Determine the [X, Y] coordinate at the center of the cell enclosing the given text.  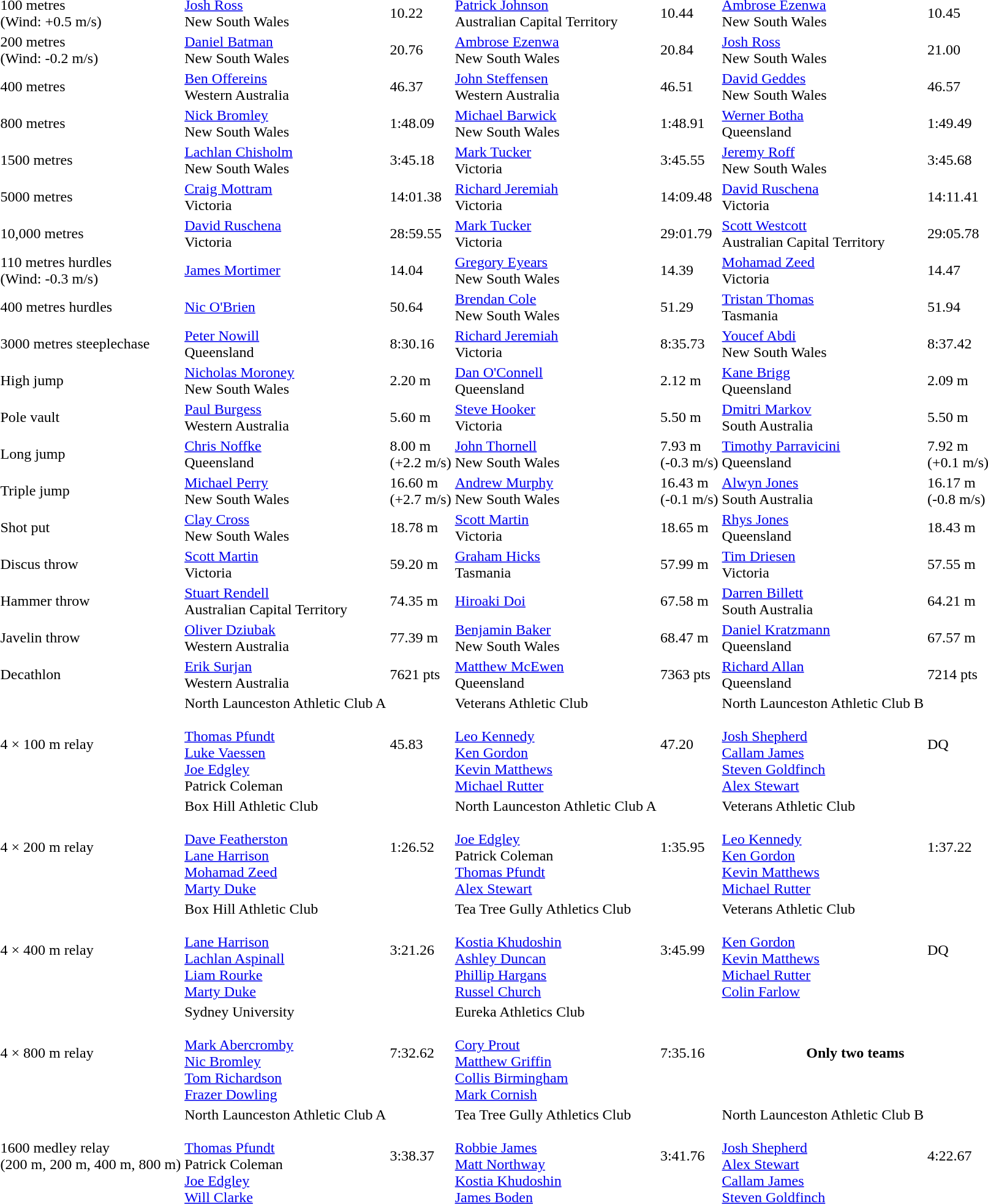
Hiroaki Doi [556, 601]
Youcef AbdiNew South Wales [823, 344]
18.78 m [420, 528]
14.04 [420, 271]
29:01.79 [689, 234]
7621 pts [420, 675]
3:45.55 [689, 160]
Scott WestcottAustralian Capital Territory [823, 234]
Steve HookerVictoria [556, 418]
Sydney UniversityMark AbercrombyNic BromleyTom RichardsonFrazer Dowling [285, 1053]
Tim DriesenVictoria [823, 565]
3:21.26 [420, 950]
Mohamad ZeedVictoria [823, 271]
Clay CrossNew South Wales [285, 528]
8:35.73 [689, 344]
3:45.99 [689, 950]
Richard AllanQueensland [823, 675]
8.00 m (+2.2 m/s) [420, 454]
45.83 [420, 745]
Erik SurjanWestern Australia [285, 675]
16.43 m (-0.1 m/s) [689, 491]
1:35.95 [689, 848]
North Launceston Athletic Club BJosh ShepherdCallam JamesSteven GoldfinchAlex Stewart [823, 745]
Matthew McEwenQueensland [556, 675]
Nic O'Brien [285, 307]
James Mortimer [285, 271]
2.12 m [689, 381]
47.20 [689, 745]
Werner BothaQueensland [823, 124]
5.60 m [420, 418]
14.39 [689, 271]
1:48.09 [420, 124]
North Launceston Athletic Club AThomas PfundtLuke VaessenJoe EdgleyPatrick Coleman [285, 745]
North Launceston Athletic Club AJoe EdgleyPatrick ColemanThomas PfundtAlex Stewart [556, 848]
Michael PerryNew South Wales [285, 491]
John SteffensenWestern Australia [556, 87]
Kane BriggQueensland [823, 381]
Chris NoffkeQueensland [285, 454]
Nick BromleyNew South Wales [285, 124]
Dmitri MarkovSouth Australia [823, 418]
5.50 m [689, 418]
Nicholas MoroneyNew South Wales [285, 381]
14:01.38 [420, 197]
Alwyn JonesSouth Australia [823, 491]
Andrew MurphyNew South Wales [556, 491]
20.84 [689, 50]
Daniel KratzmannQueensland [823, 638]
3:45.18 [420, 160]
51.29 [689, 307]
Box Hill Athletic ClubDave FeatherstonLane HarrisonMohamad ZeedMarty Duke [285, 848]
Benjamin BakerNew South Wales [556, 638]
28:59.55 [420, 234]
Stuart RendellAustralian Capital Territory [285, 601]
7363 pts [689, 675]
Brendan ColeNew South Wales [556, 307]
7:35.16 [689, 1053]
Ben OffereinsWestern Australia [285, 87]
7.93 m (-0.3 m/s) [689, 454]
14:09.48 [689, 197]
Tea Tree Gully Athletics ClubKostia KhudoshinAshley DuncanPhillip HargansRussel Church [556, 950]
Timothy ParraviciniQueensland [823, 454]
Veterans Athletic ClubKen GordonKevin MatthewsMichael RutterColin Farlow [823, 950]
Tristan ThomasTasmania [823, 307]
50.64 [420, 307]
Oliver DziubakWestern Australia [285, 638]
20.76 [420, 50]
Rhys JonesQueensland [823, 528]
Ambrose EzenwaNew South Wales [556, 50]
Craig MottramVictoria [285, 197]
59.20 m [420, 565]
7:32.62 [420, 1053]
Peter NowillQueensland [285, 344]
Eureka Athletics ClubCory ProutMatthew GriffinCollis BirminghamMark Cornish [556, 1053]
46.51 [689, 87]
74.35 m [420, 601]
Gregory EyearsNew South Wales [556, 271]
John ThornellNew South Wales [556, 454]
2.20 m [420, 381]
57.99 m [689, 565]
Jeremy RoffNew South Wales [823, 160]
46.37 [420, 87]
David GeddesNew South Wales [823, 87]
1:26.52 [420, 848]
16.60 m (+2.7 m/s) [420, 491]
Josh RossNew South Wales [823, 50]
Graham HicksTasmania [556, 565]
Lachlan ChisholmNew South Wales [285, 160]
8:30.16 [420, 344]
Box Hill Athletic ClubLane HarrisonLachlan AspinallLiam RourkeMarty Duke [285, 950]
Darren BillettSouth Australia [823, 601]
Michael BarwickNew South Wales [556, 124]
68.47 m [689, 638]
1:48.91 [689, 124]
Daniel BatmanNew South Wales [285, 50]
Dan O'ConnellQueensland [556, 381]
67.58 m [689, 601]
77.39 m [420, 638]
18.65 m [689, 528]
Paul BurgessWestern Australia [285, 418]
